Determine the [X, Y] coordinate at the center of the cell enclosing the given text.  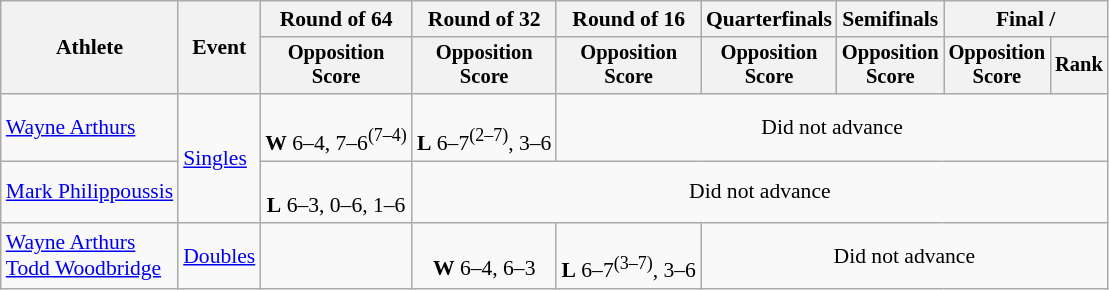
L 6–7(3–7), 3–6 [628, 256]
W 6–4, 6–3 [484, 256]
Round of 16 [628, 19]
Doubles [219, 256]
Rank [1079, 66]
Singles [219, 158]
Semifinals [890, 19]
Final / [1026, 19]
L 6–3, 0–6, 1–6 [336, 192]
Event [219, 48]
Wayne Arthurs [90, 128]
Round of 32 [484, 19]
Mark Philippoussis [90, 192]
W 6–4, 7–6(7–4) [336, 128]
Athlete [90, 48]
L 6–7(2–7), 3–6 [484, 128]
Wayne ArthursTodd Woodbridge [90, 256]
Round of 64 [336, 19]
Quarterfinals [769, 19]
